From the cell containing the given text, extract its center point as (x, y) coordinate. 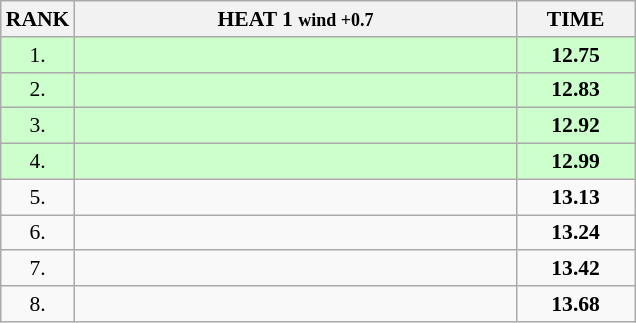
7. (38, 269)
2. (38, 90)
12.83 (576, 90)
5. (38, 197)
8. (38, 304)
13.24 (576, 233)
RANK (38, 19)
12.75 (576, 55)
12.92 (576, 126)
12.99 (576, 162)
4. (38, 162)
13.68 (576, 304)
6. (38, 233)
TIME (576, 19)
13.42 (576, 269)
HEAT 1 wind +0.7 (295, 19)
3. (38, 126)
13.13 (576, 197)
1. (38, 55)
